Detect which cell encompasses the target text, then output its (X, Y) center coordinate. 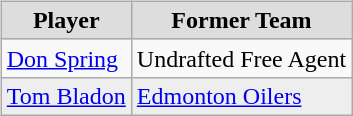
Former Team (241, 20)
Edmonton Oilers (241, 96)
Don Spring (66, 58)
Tom Bladon (66, 96)
Undrafted Free Agent (241, 58)
Player (66, 20)
